Extract the [X, Y] coordinate from the center of the cell holding the provided text.  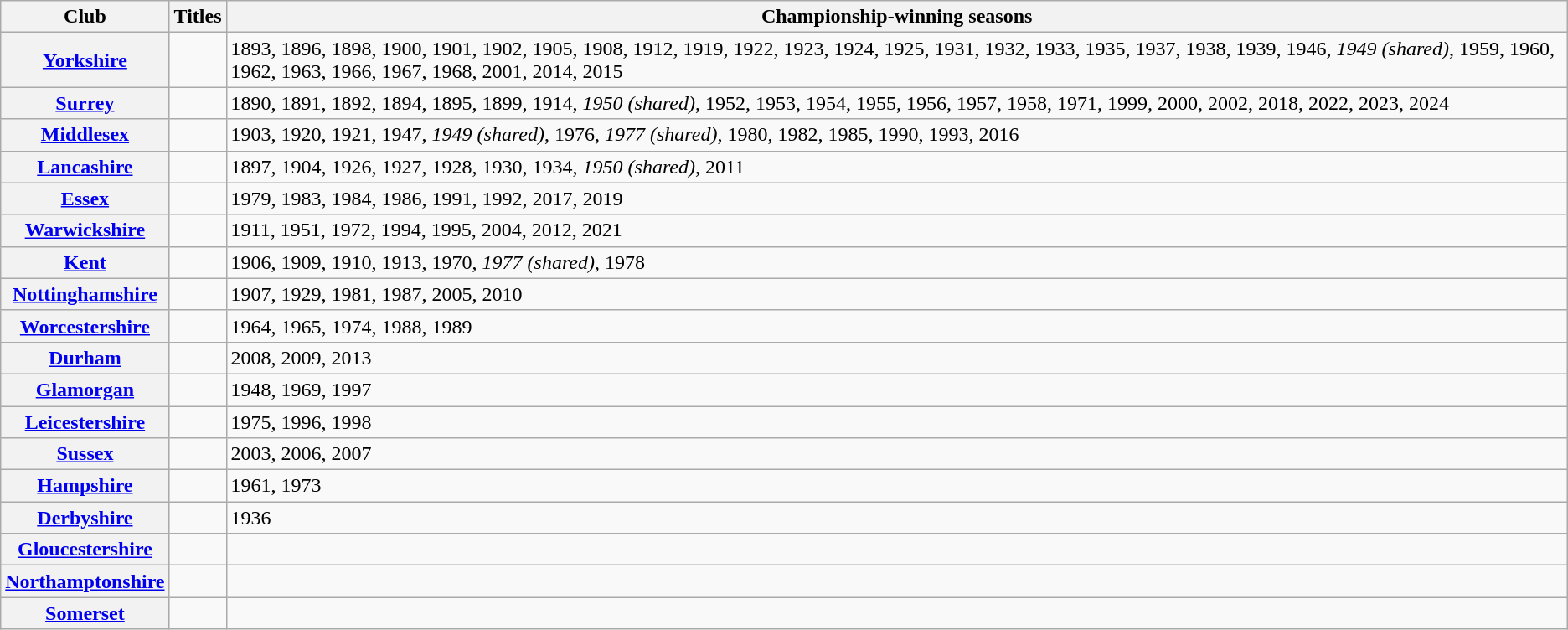
Worcestershire [85, 326]
1961, 1973 [896, 486]
1906, 1909, 1910, 1913, 1970, 1977 (shared), 1978 [896, 262]
1911, 1951, 1972, 1994, 1995, 2004, 2012, 2021 [896, 230]
1903, 1920, 1921, 1947, 1949 (shared), 1976, 1977 (shared), 1980, 1982, 1985, 1990, 1993, 2016 [896, 135]
Club [85, 17]
Gloucestershire [85, 550]
Hampshire [85, 486]
Durham [85, 358]
1890, 1891, 1892, 1894, 1895, 1899, 1914, 1950 (shared), 1952, 1953, 1954, 1955, 1956, 1957, 1958, 1971, 1999, 2000, 2002, 2018, 2022, 2023, 2024 [896, 103]
Leicestershire [85, 421]
Sussex [85, 454]
1907, 1929, 1981, 1987, 2005, 2010 [896, 294]
Middlesex [85, 135]
Somerset [85, 613]
Lancashire [85, 167]
Championship-winning seasons [896, 17]
1975, 1996, 1998 [896, 421]
Surrey [85, 103]
1936 [896, 518]
Yorkshire [85, 60]
Northamptonshire [85, 581]
2003, 2006, 2007 [896, 454]
Warwickshire [85, 230]
Derbyshire [85, 518]
Glamorgan [85, 390]
2008, 2009, 2013 [896, 358]
1964, 1965, 1974, 1988, 1989 [896, 326]
Titles [198, 17]
1979, 1983, 1984, 1986, 1991, 1992, 2017, 2019 [896, 199]
1948, 1969, 1997 [896, 390]
Nottinghamshire [85, 294]
1897, 1904, 1926, 1927, 1928, 1930, 1934, 1950 (shared), 2011 [896, 167]
Kent [85, 262]
Essex [85, 199]
